Determine the [x, y] coordinate at the center of the cell enclosing the given text.  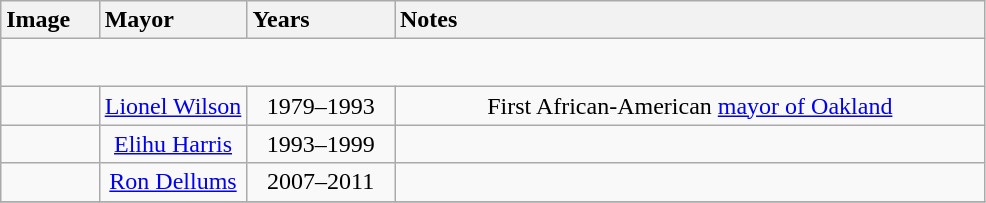
1993–1999 [321, 144]
Lionel Wilson [173, 106]
Elihu Harris [173, 144]
1979–1993 [321, 106]
Notes [690, 20]
Ron Dellums [173, 182]
Years [321, 20]
2007–2011 [321, 182]
Mayor [173, 20]
First African-American mayor of Oakland [690, 106]
Image [50, 20]
